Return the [x, y] coordinate for the center point of the cell that contains the specified text.  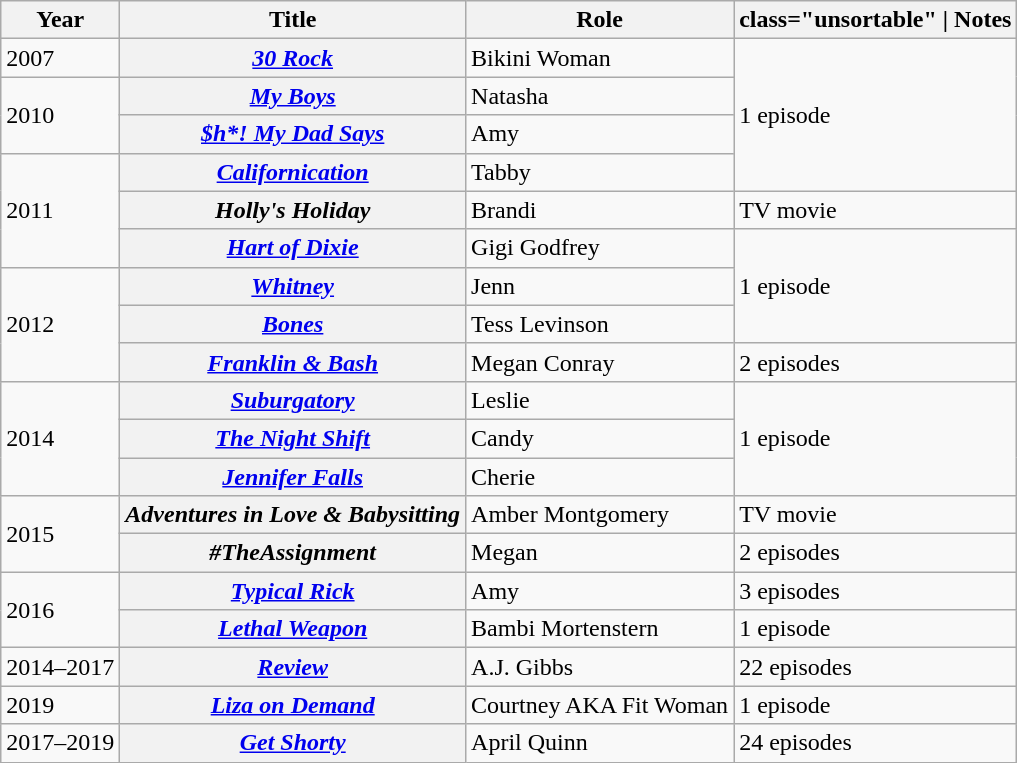
22 episodes [876, 667]
Tabby [600, 172]
24 episodes [876, 743]
A.J. Gibbs [600, 667]
#TheAssignment [293, 553]
Amber Montgomery [600, 515]
Get Shorty [293, 743]
2019 [60, 705]
Suburgatory [293, 400]
Franklin & Bash [293, 362]
Lethal Weapon [293, 629]
Candy [600, 438]
class="unsortable" | Notes [876, 20]
Hart of Dixie [293, 248]
Leslie [600, 400]
Jennifer Falls [293, 477]
Year [60, 20]
Whitney [293, 286]
2014–2017 [60, 667]
Megan [600, 553]
2010 [60, 115]
Californication [293, 172]
2015 [60, 534]
Holly's Holiday [293, 210]
Bambi Mortenstern [600, 629]
Typical Rick [293, 591]
The Night Shift [293, 438]
Adventures in Love & Babysitting [293, 515]
2016 [60, 610]
3 episodes [876, 591]
Jenn [600, 286]
2007 [60, 58]
Brandi [600, 210]
Tess Levinson [600, 324]
Courtney AKA Fit Woman [600, 705]
$h*! My Dad Says [293, 134]
30 Rock [293, 58]
2017–2019 [60, 743]
Gigi Godfrey [600, 248]
Natasha [600, 96]
Review [293, 667]
Liza on Demand [293, 705]
2011 [60, 210]
Role [600, 20]
Megan Conray [600, 362]
April Quinn [600, 743]
2014 [60, 438]
2012 [60, 324]
Title [293, 20]
Bikini Woman [600, 58]
Bones [293, 324]
Cherie [600, 477]
My Boys [293, 96]
